Find where the given text appears and provide that cell's center as (x, y) coordinate. 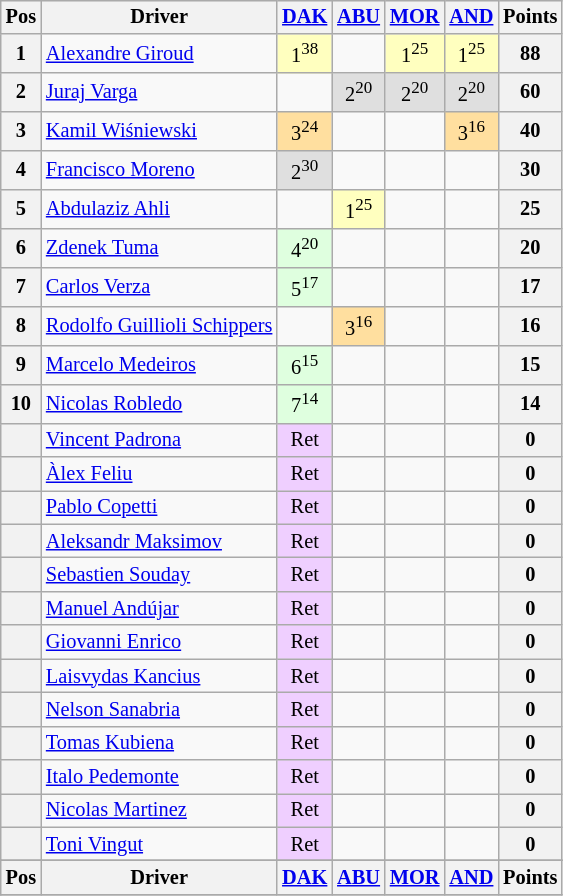
Zdenek Tuma (159, 248)
10 (21, 404)
5 (21, 210)
Vincent Padrona (159, 440)
517 (304, 288)
Àlex Feliu (159, 474)
Nicolas Robledo (159, 404)
Carlos Verza (159, 288)
Marcelo Medeiros (159, 364)
60 (530, 92)
Nicolas Martinez (159, 811)
420 (304, 248)
7 (21, 288)
Italo Pedemonte (159, 777)
Manuel Andújar (159, 609)
Alexandre Giroud (159, 54)
30 (530, 170)
25 (530, 210)
Toni Vingut (159, 844)
Rodolfo Guillioli Schippers (159, 326)
Pablo Copetti (159, 508)
16 (530, 326)
Laisvydas Kancius (159, 676)
88 (530, 54)
615 (304, 364)
230 (304, 170)
Nelson Sanabria (159, 710)
40 (530, 132)
Juraj Varga (159, 92)
Kamil Wiśniewski (159, 132)
Tomas Kubiena (159, 743)
Francisco Moreno (159, 170)
14 (530, 404)
8 (21, 326)
324 (304, 132)
17 (530, 288)
2 (21, 92)
1 (21, 54)
9 (21, 364)
15 (530, 364)
4 (21, 170)
Aleksandr Maksimov (159, 541)
Giovanni Enrico (159, 642)
Sebastien Souday (159, 575)
714 (304, 404)
Abdulaziz Ahli (159, 210)
138 (304, 54)
3 (21, 132)
20 (530, 248)
6 (21, 248)
